Locate the cell with the specified text and output its (x, y) center coordinate. 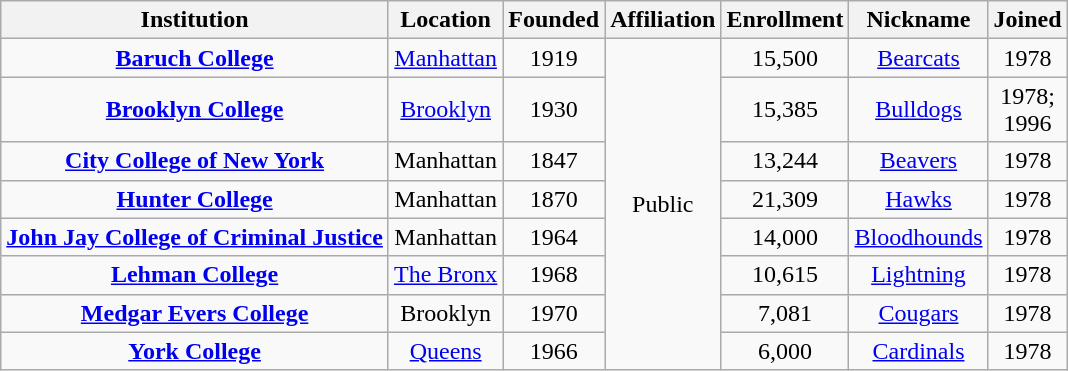
Cougars (918, 313)
Lightning (918, 275)
Founded (554, 20)
Medgar Evers College (195, 313)
Joined (1028, 20)
1919 (554, 58)
Location (445, 20)
Baruch College (195, 58)
Lehman College (195, 275)
15,385 (785, 110)
Bulldogs (918, 110)
Bloodhounds (918, 237)
Bearcats (918, 58)
15,500 (785, 58)
Institution (195, 20)
6,000 (785, 351)
13,244 (785, 161)
Hunter College (195, 199)
York College (195, 351)
The Bronx (445, 275)
1964 (554, 237)
1930 (554, 110)
1966 (554, 351)
Cardinals (918, 351)
Nickname (918, 20)
Enrollment (785, 20)
Queens (445, 351)
1847 (554, 161)
7,081 (785, 313)
10,615 (785, 275)
1968 (554, 275)
Affiliation (663, 20)
Beavers (918, 161)
1978;1996 (1028, 110)
Hawks (918, 199)
14,000 (785, 237)
Public (663, 205)
1970 (554, 313)
21,309 (785, 199)
City College of New York (195, 161)
John Jay College of Criminal Justice (195, 237)
Brooklyn College (195, 110)
1870 (554, 199)
